Identify which cell holds the provided text, then report its (X, Y) central coordinate. 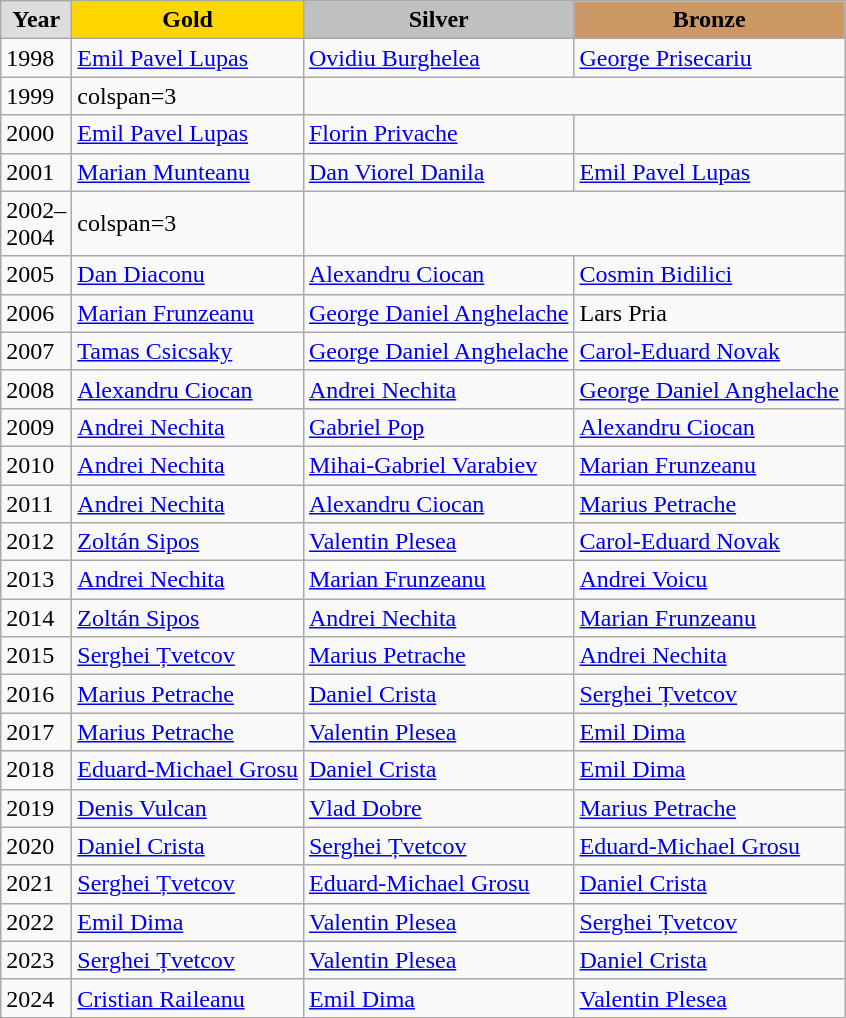
2022 (36, 922)
Gold (188, 20)
2017 (36, 732)
1999 (36, 96)
Tamas Csicsaky (188, 351)
Gabriel Pop (438, 427)
2002–2004 (36, 224)
2001 (36, 172)
Mihai-Gabriel Varabiev (438, 465)
2010 (36, 465)
2008 (36, 389)
Marian Munteanu (188, 172)
Bronze (710, 20)
2011 (36, 503)
2019 (36, 808)
2024 (36, 998)
Year (36, 20)
2007 (36, 351)
2023 (36, 960)
Vlad Dobre (438, 808)
Dan Diaconu (188, 275)
Ovidiu Burghelea (438, 58)
2021 (36, 884)
1998 (36, 58)
2013 (36, 580)
2009 (36, 427)
Denis Vulcan (188, 808)
2005 (36, 275)
Cristian Raileanu (188, 998)
Dan Viorel Danila (438, 172)
2018 (36, 770)
Lars Pria (710, 313)
Florin Privache (438, 134)
2006 (36, 313)
2016 (36, 694)
Silver (438, 20)
2015 (36, 656)
2012 (36, 542)
2014 (36, 618)
Cosmin Bidilici (710, 275)
2020 (36, 846)
Andrei Voicu (710, 580)
George Prisecariu (710, 58)
2000 (36, 134)
